Search for the cell housing the specified text and yield its (X, Y) center coordinate. 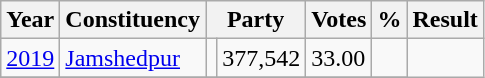
Year (30, 20)
2019 (30, 58)
Votes (339, 20)
377,542 (262, 58)
Party (256, 20)
% (390, 20)
Jamshedpur (133, 58)
Result (445, 20)
33.00 (339, 58)
Constituency (133, 20)
